Return [x, y] of the center of cell containing provided text 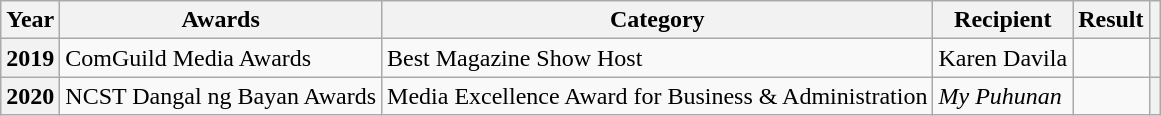
Media Excellence Award for Business & Administration [658, 96]
ComGuild Media Awards [221, 58]
Year [30, 20]
Best Magazine Show Host [658, 58]
Awards [221, 20]
Karen Davila [1003, 58]
My Puhunan [1003, 96]
2019 [30, 58]
Result [1111, 20]
2020 [30, 96]
NCST Dangal ng Bayan Awards [221, 96]
Recipient [1003, 20]
Category [658, 20]
